Find where the given text appears and provide that cell's center as [X, Y] coordinate. 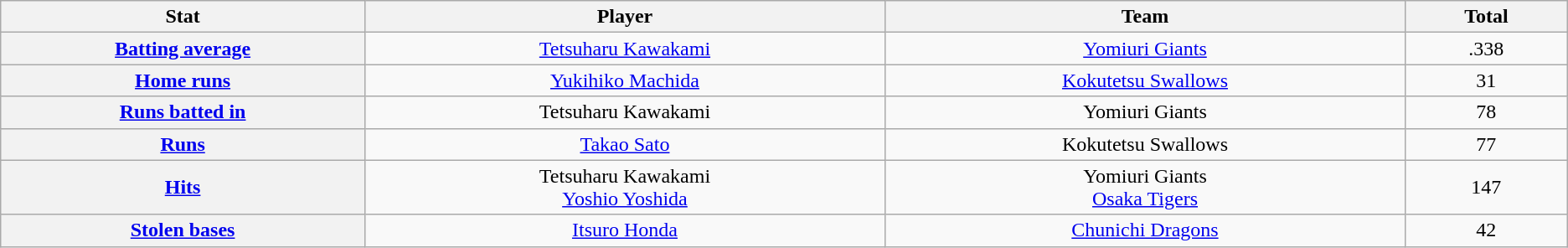
Stat [183, 17]
Takao Sato [625, 144]
78 [1486, 112]
Batting average [183, 49]
.338 [1486, 49]
Tetsuharu KawakamiYoshio Yoshida [625, 188]
Itsuro Honda [625, 230]
31 [1486, 80]
Yukihiko Machida [625, 80]
Yomiuri GiantsOsaka Tigers [1144, 188]
Player [625, 17]
Runs batted in [183, 112]
Home runs [183, 80]
Runs [183, 144]
77 [1486, 144]
Total [1486, 17]
Team [1144, 17]
147 [1486, 188]
42 [1486, 230]
Chunichi Dragons [1144, 230]
Stolen bases [183, 230]
Hits [183, 188]
